Find where the given text appears and provide that cell's center as [X, Y] coordinate. 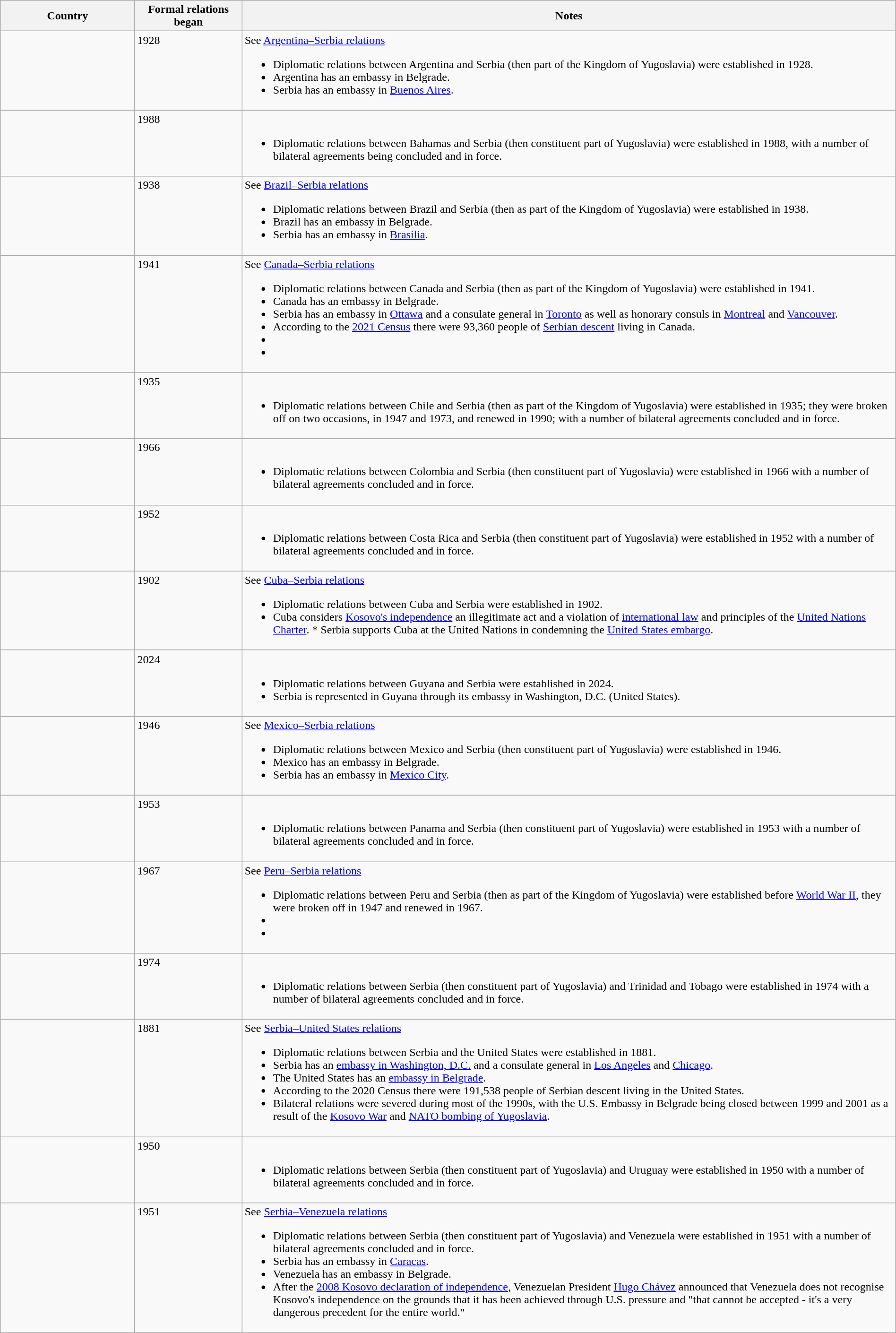
Country [68, 16]
Notes [569, 16]
1974 [188, 987]
1941 [188, 314]
1967 [188, 907]
1881 [188, 1078]
1938 [188, 216]
1950 [188, 1170]
1952 [188, 538]
1902 [188, 611]
1946 [188, 755]
1935 [188, 406]
1928 [188, 71]
Formal relations began [188, 16]
1951 [188, 1268]
1966 [188, 472]
1953 [188, 828]
2024 [188, 683]
1988 [188, 143]
